Pinpoint the cell where the given text exists, returning its (X, Y) midpoint coordinate. 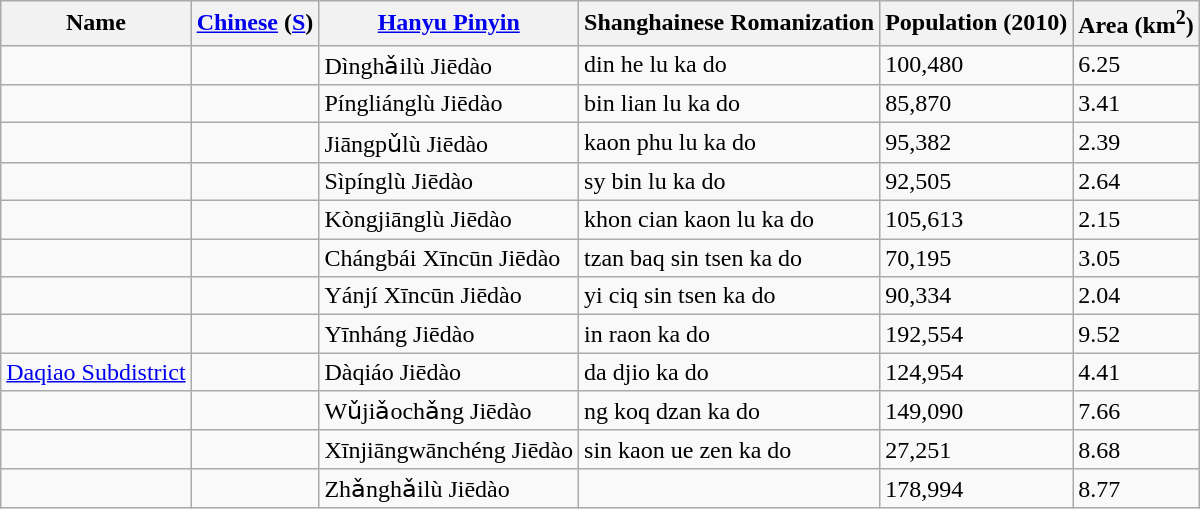
Name (96, 24)
Xīnjiāngwānchéng Jiēdào (449, 449)
27,251 (976, 449)
Yánjí Xīncūn Jiēdào (449, 296)
95,382 (976, 143)
Wǔjiǎochǎng Jiēdào (449, 411)
Jiāngpǔlù Jiēdào (449, 143)
3.05 (1136, 258)
3.41 (1136, 104)
Population (2010) (976, 24)
khon cian kaon lu ka do (730, 220)
7.66 (1136, 411)
92,505 (976, 181)
Sìpínglù Jiēdào (449, 181)
da djio ka do (730, 372)
Chángbái Xīncūn Jiēdào (449, 258)
100,480 (976, 65)
tzan baq sin tsen ka do (730, 258)
Shanghainese Romanization (730, 24)
90,334 (976, 296)
178,994 (976, 488)
Dìnghǎilù Jiēdào (449, 65)
8.68 (1136, 449)
Zhǎnghǎilù Jiēdào (449, 488)
sy bin lu ka do (730, 181)
2.04 (1136, 296)
ng koq dzan ka do (730, 411)
2.39 (1136, 143)
Dàqiáo Jiēdào (449, 372)
6.25 (1136, 65)
8.77 (1136, 488)
in raon ka do (730, 334)
2.15 (1136, 220)
Daqiao Subdistrict (96, 372)
bin lian lu ka do (730, 104)
din he lu ka do (730, 65)
Yīnháng Jiēdào (449, 334)
105,613 (976, 220)
sin kaon ue zen ka do (730, 449)
Píngliánglù Jiēdào (449, 104)
149,090 (976, 411)
9.52 (1136, 334)
Chinese (S) (255, 24)
192,554 (976, 334)
Area (km2) (1136, 24)
70,195 (976, 258)
124,954 (976, 372)
yi ciq sin tsen ka do (730, 296)
2.64 (1136, 181)
Kòngjiānglù Jiēdào (449, 220)
Hanyu Pinyin (449, 24)
4.41 (1136, 372)
85,870 (976, 104)
kaon phu lu ka do (730, 143)
